Find where the given text appears and provide that cell's center as (X, Y) coordinate. 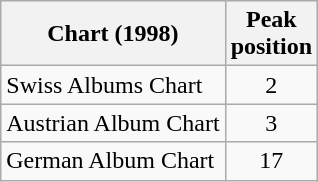
German Album Chart (113, 161)
Swiss Albums Chart (113, 85)
Peakposition (271, 34)
Chart (1998) (113, 34)
Austrian Album Chart (113, 123)
3 (271, 123)
2 (271, 85)
17 (271, 161)
